Scan for the cell matching the given text and deliver its [X, Y] coordinate at center. 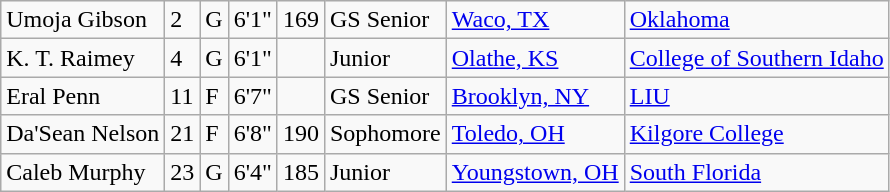
Toledo, OH [535, 134]
Eral Penn [83, 96]
Caleb Murphy [83, 172]
23 [182, 172]
Sophomore [385, 134]
6'4" [252, 172]
Da'Sean Nelson [83, 134]
Oklahoma [756, 20]
6'7" [252, 96]
4 [182, 58]
Brooklyn, NY [535, 96]
6'8" [252, 134]
College of Southern Idaho [756, 58]
21 [182, 134]
LIU [756, 96]
Kilgore College [756, 134]
K. T. Raimey [83, 58]
Youngstown, OH [535, 172]
11 [182, 96]
South Florida [756, 172]
185 [300, 172]
190 [300, 134]
169 [300, 20]
Umoja Gibson [83, 20]
2 [182, 20]
Waco, TX [535, 20]
Olathe, KS [535, 58]
